Locate the cell with the specified text and output its [x, y] center coordinate. 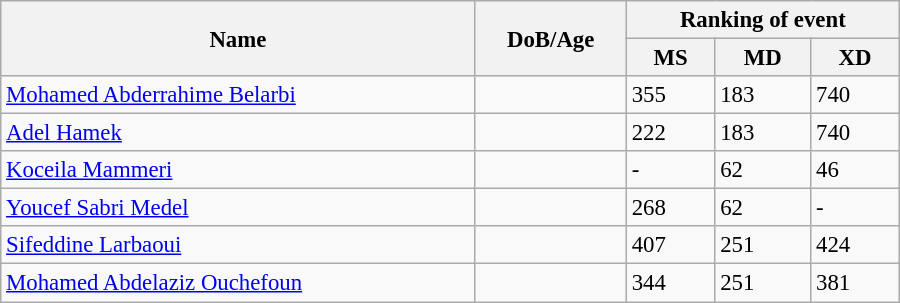
Name [238, 38]
407 [670, 245]
222 [670, 133]
381 [855, 283]
Sifeddine Larbaoui [238, 245]
MS [670, 58]
Mohamed Abderrahime Belarbi [238, 95]
Youcef Sabri Medel [238, 208]
MD [763, 58]
355 [670, 95]
344 [670, 283]
Ranking of event [762, 20]
424 [855, 245]
XD [855, 58]
DoB/Age [550, 38]
Adel Hamek [238, 133]
Koceila Mammeri [238, 170]
46 [855, 170]
Mohamed Abdelaziz Ouchefoun [238, 283]
268 [670, 208]
